Find where the given text appears and provide that cell's center as (X, Y) coordinate. 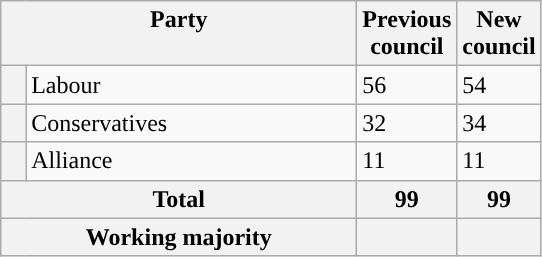
56 (407, 85)
54 (499, 85)
New council (499, 34)
Labour (192, 85)
32 (407, 123)
Conservatives (192, 123)
Total (179, 199)
Working majority (179, 237)
Alliance (192, 161)
Party (179, 34)
Previous council (407, 34)
34 (499, 123)
